From the cell containing the given text, extract its center point as [x, y] coordinate. 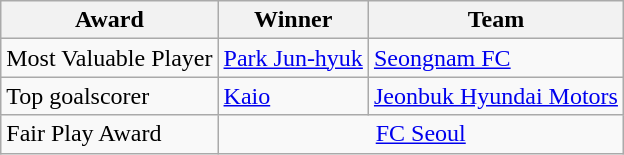
Top goalscorer [110, 96]
Winner [293, 20]
FC Seoul [420, 134]
Park Jun-hyuk [293, 58]
Most Valuable Player [110, 58]
Jeonbuk Hyundai Motors [496, 96]
Kaio [293, 96]
Seongnam FC [496, 58]
Team [496, 20]
Award [110, 20]
Fair Play Award [110, 134]
